Scan for the cell matching the given text and deliver its [x, y] coordinate at center. 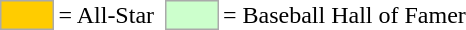
= All-Star [106, 15]
